Pinpoint the cell where the given text exists, returning its [x, y] midpoint coordinate. 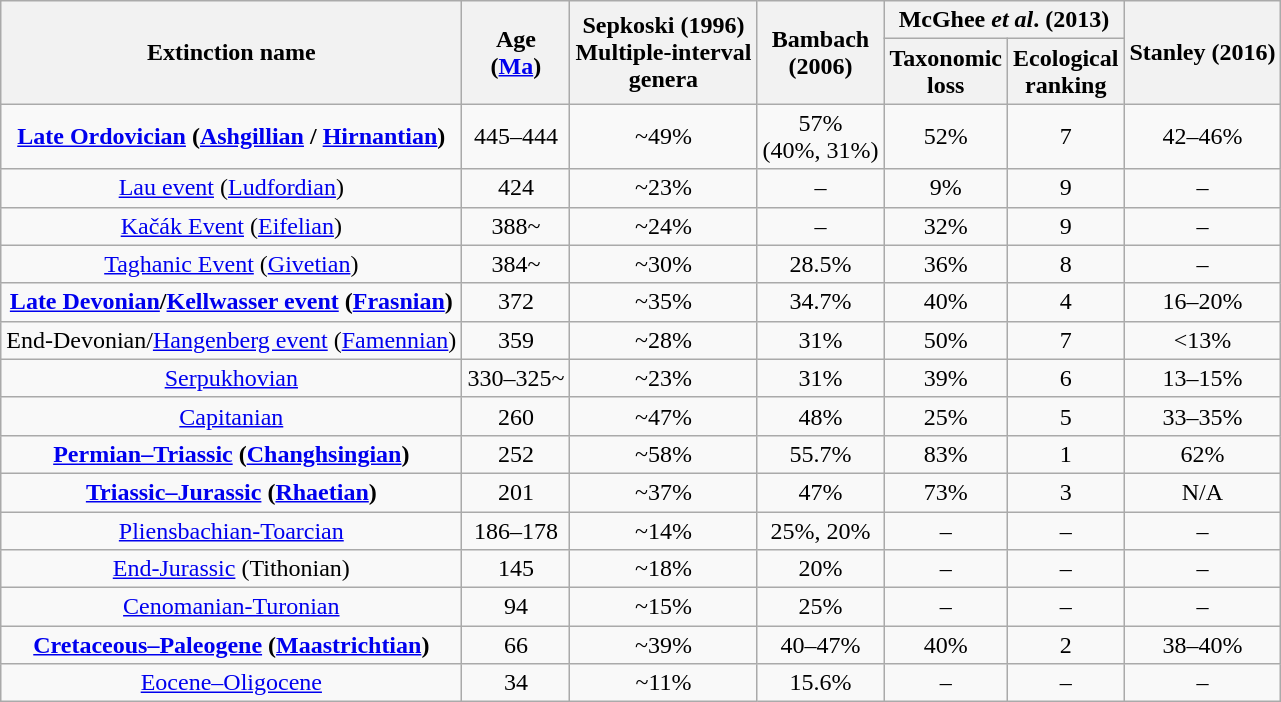
~14% [664, 531]
48% [820, 416]
83% [946, 454]
~58% [664, 454]
5 [1066, 416]
40–47% [820, 645]
Bambach(2006) [820, 52]
359 [516, 340]
~35% [664, 302]
Pliensbachian-Toarcian [232, 531]
42–46% [1202, 136]
34.7% [820, 302]
Eocene–Oligocene [232, 683]
Taxonomicloss [946, 72]
N/A [1202, 492]
25%, 20% [820, 531]
Stanley (2016) [1202, 52]
Serpukhovian [232, 378]
445–444 [516, 136]
260 [516, 416]
Triassic–Jurassic (Rhaetian) [232, 492]
424 [516, 188]
End-Jurassic (Tithonian) [232, 569]
Permian–Triassic (Changhsingian) [232, 454]
<13% [1202, 340]
28.5% [820, 264]
Capitanian [232, 416]
13–15% [1202, 378]
McGhee et al. (2013) [1004, 20]
~28% [664, 340]
384~ [516, 264]
32% [946, 226]
73% [946, 492]
372 [516, 302]
34 [516, 683]
57%(40%, 31%) [820, 136]
330–325~ [516, 378]
9% [946, 188]
66 [516, 645]
388~ [516, 226]
47% [820, 492]
50% [946, 340]
~15% [664, 607]
20% [820, 569]
16–20% [1202, 302]
~11% [664, 683]
3 [1066, 492]
~24% [664, 226]
4 [1066, 302]
15.6% [820, 683]
6 [1066, 378]
Sepkoski (1996)Multiple-intervalgenera [664, 52]
Kačák Event (Eifelian) [232, 226]
186–178 [516, 531]
94 [516, 607]
Extinction name [232, 52]
145 [516, 569]
Late Devonian/Kellwasser event (Frasnian) [232, 302]
Late Ordovician (Ashgillian / Hirnantian) [232, 136]
33–35% [1202, 416]
~18% [664, 569]
Cenomanian-Turonian [232, 607]
Cretaceous–Paleogene (Maastrichtian) [232, 645]
Taghanic Event (Givetian) [232, 264]
Ecologicalranking [1066, 72]
~49% [664, 136]
39% [946, 378]
Age(Ma) [516, 52]
201 [516, 492]
8 [1066, 264]
~47% [664, 416]
~39% [664, 645]
~37% [664, 492]
End-Devonian/Hangenberg event (Famennian) [232, 340]
55.7% [820, 454]
52% [946, 136]
Lau event (Ludfordian) [232, 188]
2 [1066, 645]
1 [1066, 454]
62% [1202, 454]
~30% [664, 264]
252 [516, 454]
38–40% [1202, 645]
36% [946, 264]
